Extract the (X, Y) coordinate from the center of the cell holding the provided text.  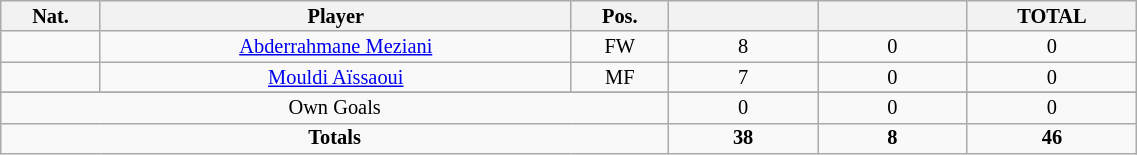
Player (336, 16)
MF (620, 78)
Mouldi Aïssaoui (336, 78)
Totals (335, 138)
Pos. (620, 16)
Nat. (51, 16)
Own Goals (335, 108)
38 (742, 138)
7 (742, 78)
46 (1052, 138)
TOTAL (1052, 16)
Abderrahmane Meziani (336, 46)
FW (620, 46)
